Return the (X, Y) coordinate for the center point of the cell that contains the specified text.  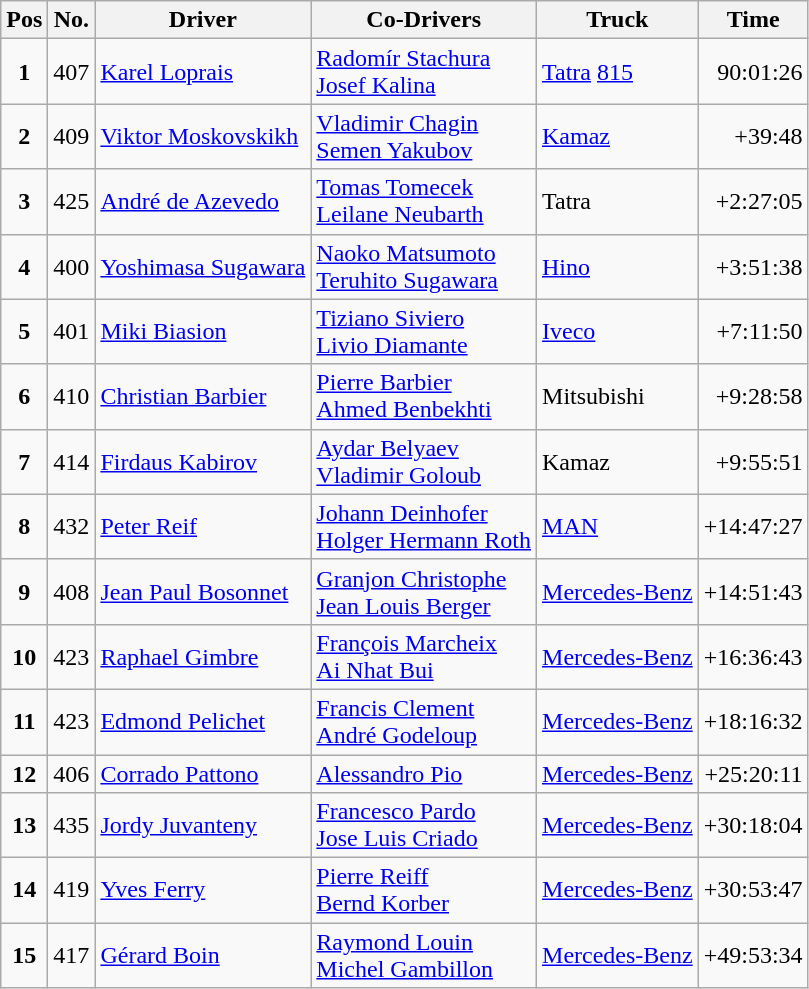
+18:16:32 (753, 722)
Karel Loprais (203, 72)
Time (753, 20)
3 (24, 202)
No. (72, 20)
+16:36:43 (753, 656)
+2:27:05 (753, 202)
Tatra 815 (618, 72)
Christian Barbier (203, 396)
Naoko Matsumoto Teruhito Sugawara (424, 266)
2 (24, 136)
400 (72, 266)
Driver (203, 20)
Pierre Barbier Ahmed Benbekhti (424, 396)
Radomír Stachura Josef Kalina (424, 72)
11 (24, 722)
Tomas Tomecek Leilane Neubarth (424, 202)
419 (72, 890)
+7:11:50 (753, 332)
Firdaus Kabirov (203, 462)
414 (72, 462)
Corrado Pattono (203, 773)
Raphael Gimbre (203, 656)
Johann Deinhofer Holger Hermann Roth (424, 526)
425 (72, 202)
410 (72, 396)
Vladimir Chagin Semen Yakubov (424, 136)
Yoshimasa Sugawara (203, 266)
Tatra (618, 202)
MAN (618, 526)
Peter Reif (203, 526)
1 (24, 72)
Hino (618, 266)
+14:51:43 (753, 592)
+9:55:51 (753, 462)
Pierre Reiff Bernd Korber (424, 890)
+30:53:47 (753, 890)
6 (24, 396)
5 (24, 332)
Pos (24, 20)
Granjon Christophe Jean Louis Berger (424, 592)
14 (24, 890)
Mitsubishi (618, 396)
Francis Clement André Godeloup (424, 722)
12 (24, 773)
Alessandro Pio (424, 773)
9 (24, 592)
8 (24, 526)
+25:20:11 (753, 773)
7 (24, 462)
409 (72, 136)
435 (72, 826)
+30:18:04 (753, 826)
Francesco Pardo Jose Luis Criado (424, 826)
406 (72, 773)
Jean Paul Bosonnet (203, 592)
401 (72, 332)
+49:53:34 (753, 956)
+3:51:38 (753, 266)
417 (72, 956)
Gérard Boin (203, 956)
Tiziano Siviero Livio Diamante (424, 332)
Yves Ferry (203, 890)
4 (24, 266)
+14:47:27 (753, 526)
Viktor Moskovskikh (203, 136)
10 (24, 656)
Truck (618, 20)
408 (72, 592)
André de Azevedo (203, 202)
15 (24, 956)
François Marcheix Ai Nhat Bui (424, 656)
90:01:26 (753, 72)
Aydar Belyaev Vladimir Goloub (424, 462)
Edmond Pelichet (203, 722)
+9:28:58 (753, 396)
Jordy Juvanteny (203, 826)
+39:48 (753, 136)
407 (72, 72)
432 (72, 526)
Miki Biasion (203, 332)
Raymond Louin Michel Gambillon (424, 956)
Iveco (618, 332)
13 (24, 826)
Co-Drivers (424, 20)
